Output the (x, y) coordinate of the center of the cell containing the given text.  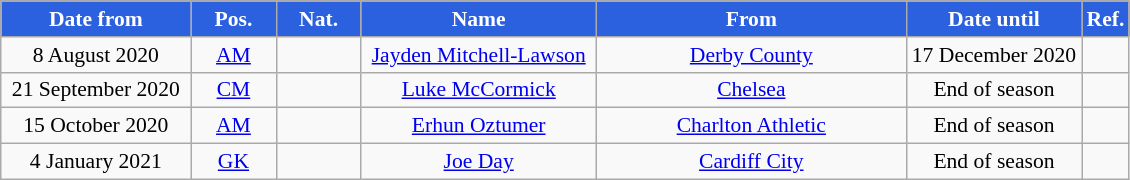
8 August 2020 (96, 55)
Derby County (751, 55)
Cardiff City (751, 162)
15 October 2020 (96, 126)
GK (234, 162)
Ref. (1106, 19)
21 September 2020 (96, 90)
17 December 2020 (994, 55)
Pos. (234, 19)
From (751, 19)
Date until (994, 19)
Erhun Oztumer (478, 126)
Date from (96, 19)
Nat. (318, 19)
Joe Day (478, 162)
Jayden Mitchell-Lawson (478, 55)
Chelsea (751, 90)
Charlton Athletic (751, 126)
4 January 2021 (96, 162)
Luke McCormick (478, 90)
CM (234, 90)
Name (478, 19)
